Locate the cell with the specified text and output its [x, y] center coordinate. 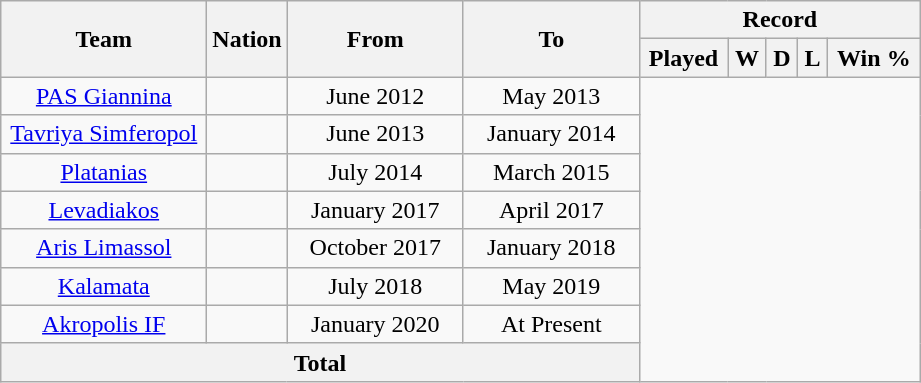
May 2013 [551, 96]
Akropolis IF [104, 324]
Record [780, 20]
January 2014 [551, 134]
D [782, 58]
Win % [874, 58]
October 2017 [375, 248]
Played [683, 58]
Team [104, 39]
Total [320, 362]
Platanias [104, 172]
July 2018 [375, 286]
W [748, 58]
June 2013 [375, 134]
Tavriya Simferopol [104, 134]
July 2014 [375, 172]
January 2020 [375, 324]
To [551, 39]
June 2012 [375, 96]
At Present [551, 324]
PAS Giannina [104, 96]
April 2017 [551, 210]
January 2017 [375, 210]
From [375, 39]
January 2018 [551, 248]
Levadiakos [104, 210]
Nation [247, 39]
Aris Limassol [104, 248]
May 2019 [551, 286]
Kalamata [104, 286]
L [813, 58]
March 2015 [551, 172]
